Return the (X, Y) coordinate for the center point of the cell that contains the specified text.  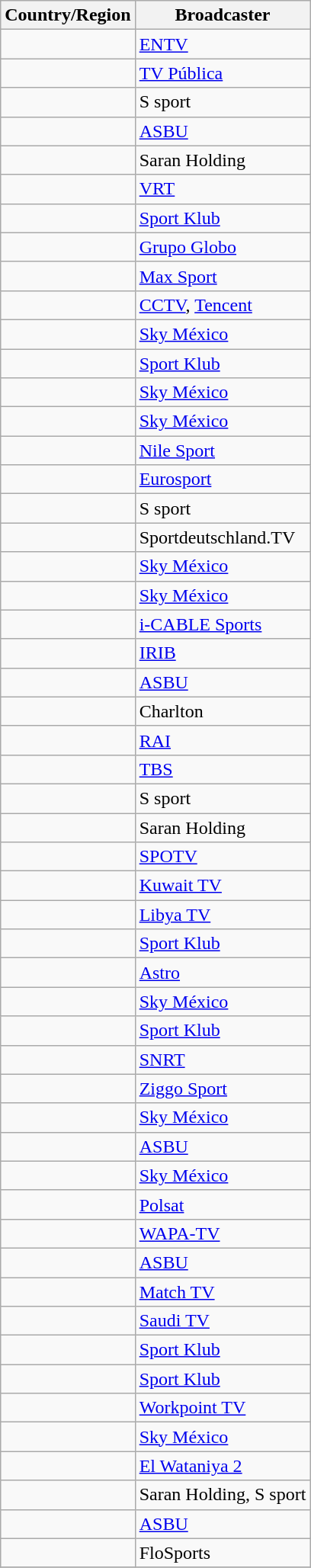
Broadcaster (223, 15)
Workpoint TV (223, 1408)
Country/Region (68, 15)
Sportdeutschland.TV (223, 537)
Saudi TV (223, 1321)
ENTV (223, 44)
Eurosport (223, 479)
IRIB (223, 653)
RAI (223, 740)
Ziggo Sport (223, 1089)
Astro (223, 973)
Max Sport (223, 276)
Nile Sport (223, 451)
Kuwait TV (223, 886)
Polsat (223, 1204)
El Wataniya 2 (223, 1466)
Saran Holding, S sport (223, 1495)
WAPA-TV (223, 1233)
i-CABLE Sports (223, 624)
Grupo Globo (223, 247)
Libya TV (223, 915)
SPOTV (223, 857)
CCTV, Tencent (223, 305)
TBS (223, 769)
FloSports (223, 1553)
Match TV (223, 1292)
TV Pública (223, 73)
SNRT (223, 1060)
Charlton (223, 711)
VRT (223, 189)
